Detect which cell encompasses the target text, then output its (X, Y) center coordinate. 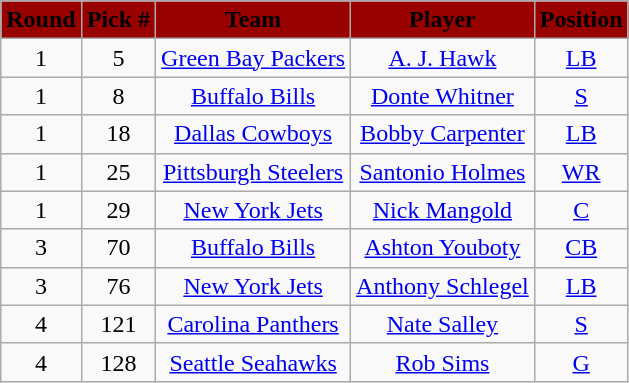
76 (118, 286)
Carolina Panthers (254, 324)
Pittsburgh Steelers (254, 172)
Team (254, 20)
Pick # (118, 20)
Ashton Youboty (443, 248)
29 (118, 210)
Round (41, 20)
Bobby Carpenter (443, 134)
Dallas Cowboys (254, 134)
25 (118, 172)
8 (118, 96)
5 (118, 58)
A. J. Hawk (443, 58)
Seattle Seahawks (254, 362)
Santonio Holmes (443, 172)
Nick Mangold (443, 210)
70 (118, 248)
18 (118, 134)
Nate Salley (443, 324)
CB (581, 248)
Player (443, 20)
C (581, 210)
Anthony Schlegel (443, 286)
WR (581, 172)
Donte Whitner (443, 96)
Rob Sims (443, 362)
Green Bay Packers (254, 58)
121 (118, 324)
Position (581, 20)
128 (118, 362)
G (581, 362)
